Provide the (X, Y) coordinate of the cell's center where the given text is located.  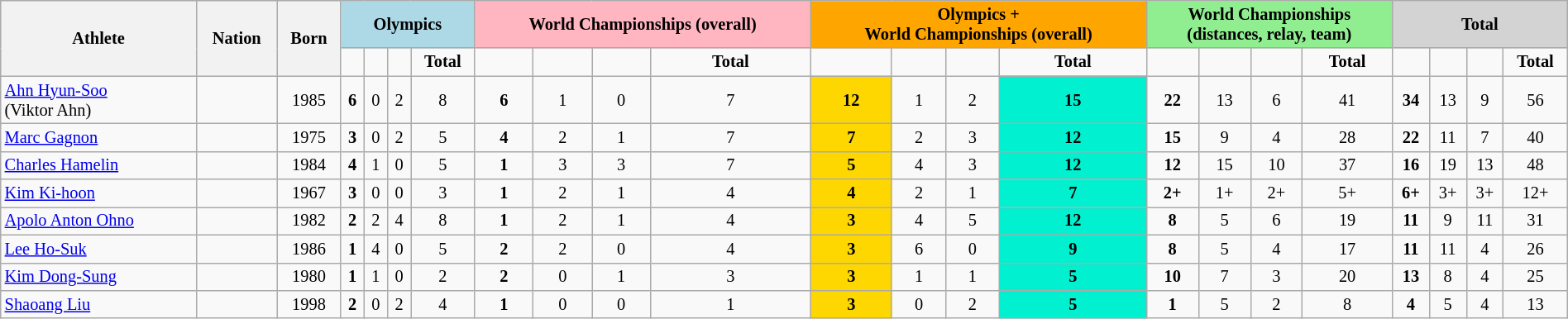
Kim Ki-hoon (99, 193)
1986 (309, 249)
40 (1536, 137)
Marc Gagnon (99, 137)
Ahn Hyun-Soo(Viktor Ahn) (99, 100)
1980 (309, 277)
1982 (309, 221)
World Championships (overall) (643, 24)
Shaoang Liu (99, 304)
25 (1536, 277)
48 (1536, 165)
34 (1411, 100)
17 (1348, 249)
Charles Hamelin (99, 165)
Olympics (408, 24)
1967 (309, 193)
Nation (237, 38)
16 (1411, 165)
41 (1348, 100)
Olympics + World Championships (overall) (978, 24)
6+ (1411, 193)
Athlete (99, 38)
World Championships(distances, relay, team) (1269, 24)
Born (309, 38)
5+ (1348, 193)
26 (1536, 249)
12+ (1536, 193)
20 (1348, 277)
Apolo Anton Ohno (99, 221)
31 (1536, 221)
56 (1536, 100)
1975 (309, 137)
Lee Ho-Suk (99, 249)
1985 (309, 100)
1+ (1224, 193)
28 (1348, 137)
37 (1348, 165)
1984 (309, 165)
1998 (309, 304)
Kim Dong-Sung (99, 277)
